Extract the [x, y] coordinate from the center of the cell holding the provided text.  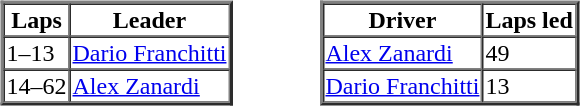
13 [528, 86]
14–62 [37, 86]
49 [528, 52]
Leader [150, 20]
1–13 [37, 52]
Laps [37, 20]
Driver [402, 20]
Laps led [528, 20]
